Scan for the cell matching the given text and deliver its [x, y] coordinate at center. 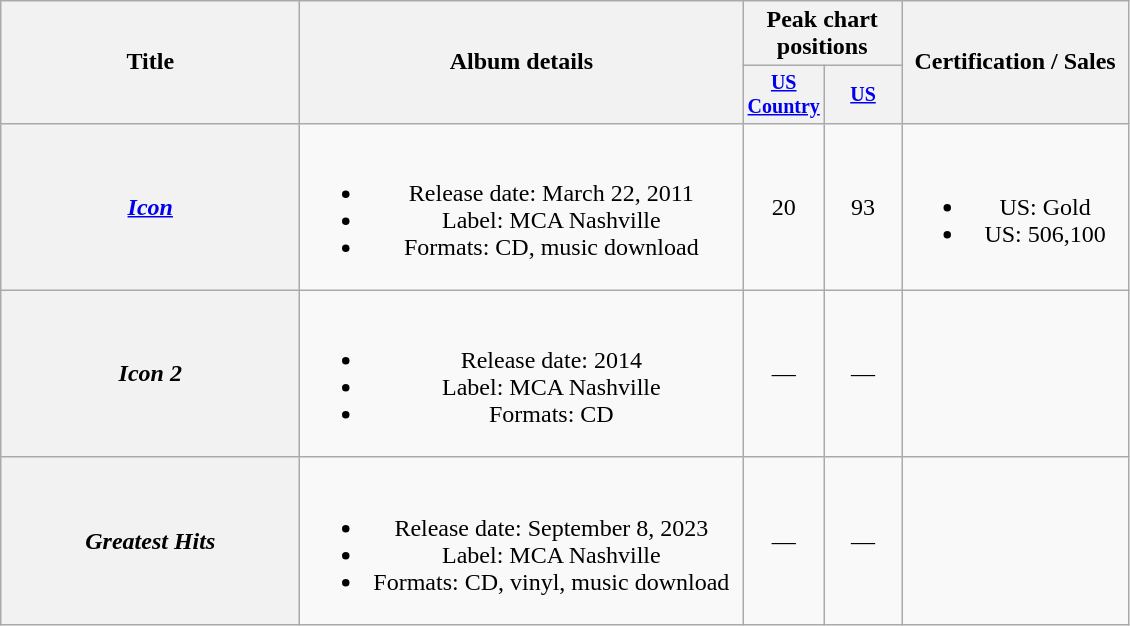
93 [864, 206]
Release date: March 22, 2011Label: MCA NashvilleFormats: CD, music download [522, 206]
US: GoldUS: 506,100 [1016, 206]
Peak chartpositions [822, 34]
20 [784, 206]
Release date: 2014Label: MCA NashvilleFormats: CD [522, 374]
Icon 2 [150, 374]
US Country [784, 94]
Certification / Sales [1016, 62]
Greatest Hits [150, 540]
US [864, 94]
Icon [150, 206]
Title [150, 62]
Release date: September 8, 2023Label: MCA NashvilleFormats: CD, vinyl, music download [522, 540]
Album details [522, 62]
